Locate the cell with the specified text and output its (X, Y) center coordinate. 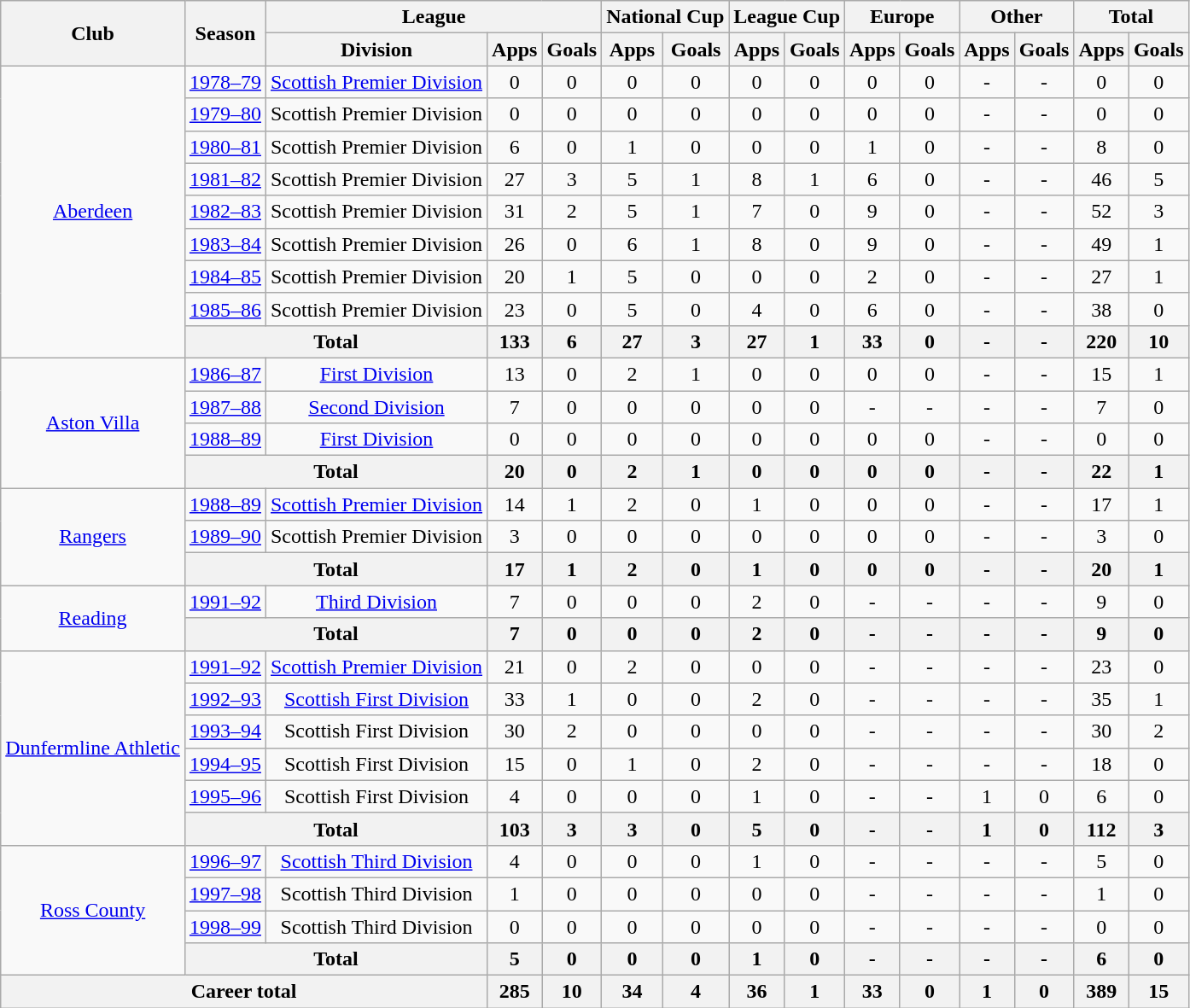
1984–85 (225, 277)
1985–86 (225, 309)
133 (515, 341)
Aston Villa (93, 422)
Second Division (376, 407)
1992–93 (225, 699)
League Cup (787, 17)
46 (1101, 179)
36 (756, 992)
1983–84 (225, 244)
38 (1101, 309)
Other (1017, 17)
35 (1101, 699)
31 (515, 212)
Division (376, 50)
1993–94 (225, 731)
13 (515, 374)
21 (515, 667)
103 (515, 829)
1994–95 (225, 764)
14 (515, 504)
220 (1101, 341)
Dunfermline Athletic (93, 748)
Career total (244, 992)
22 (1101, 472)
National Cup (666, 17)
26 (515, 244)
112 (1101, 829)
52 (1101, 212)
Season (225, 33)
1978–79 (225, 82)
1979–80 (225, 114)
389 (1101, 992)
Club (93, 33)
1982–83 (225, 212)
1997–98 (225, 894)
Reading (93, 618)
1981–82 (225, 179)
1980–81 (225, 147)
League (434, 17)
18 (1101, 764)
285 (515, 992)
1996–97 (225, 861)
49 (1101, 244)
Ross County (93, 910)
Rangers (93, 537)
Aberdeen (93, 212)
1989–90 (225, 537)
1986–87 (225, 374)
Third Division (376, 602)
34 (633, 992)
1998–99 (225, 926)
Europe (902, 17)
1995–96 (225, 796)
1987–88 (225, 407)
